Detect which cell encompasses the target text, then output its (X, Y) center coordinate. 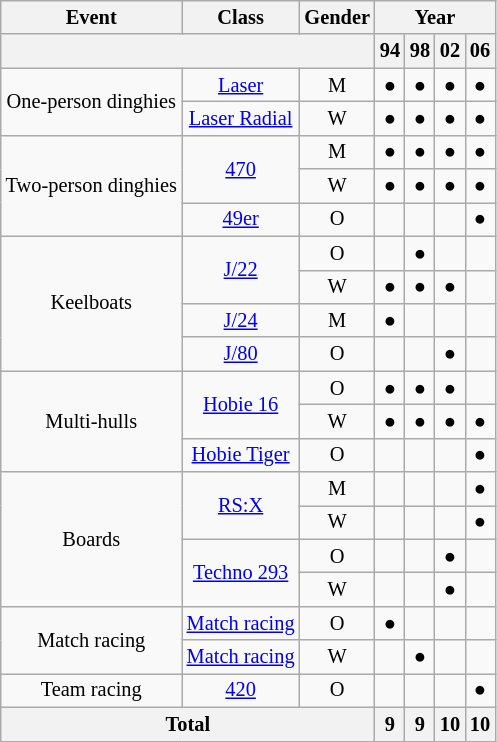
J/24 (241, 320)
J/80 (241, 354)
Laser Radial (241, 118)
94 (390, 51)
Event (92, 17)
Class (241, 17)
Team racing (92, 690)
98 (420, 51)
06 (480, 51)
49er (241, 219)
Keelboats (92, 304)
Year (435, 17)
One-person dinghies (92, 102)
Hobie 16 (241, 404)
Gender (338, 17)
Techno 293 (241, 572)
Total (188, 724)
Multi-hulls (92, 422)
Boards (92, 540)
02 (450, 51)
420 (241, 690)
Laser (241, 85)
Two-person dinghies (92, 186)
J/22 (241, 270)
470 (241, 168)
RS:X (241, 506)
Hobie Tiger (241, 455)
